Pinpoint the cell where the given text exists, returning its [X, Y] midpoint coordinate. 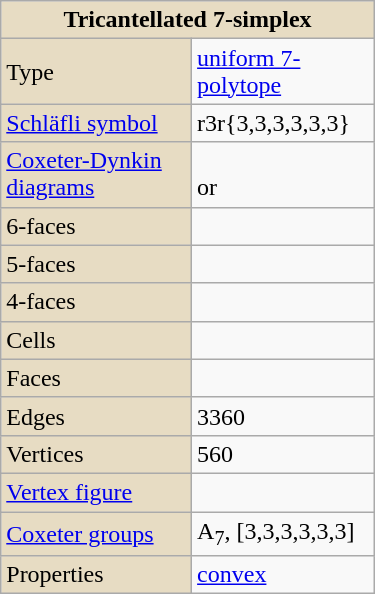
Type [96, 72]
Faces [96, 378]
Tricantellated 7-simplex [188, 20]
or [284, 174]
convex [284, 575]
Coxeter groups [96, 534]
Vertices [96, 454]
r3r{3,3,3,3,3,3} [284, 123]
A7, [3,3,3,3,3,3] [284, 534]
3360 [284, 416]
560 [284, 454]
Properties [96, 575]
uniform 7-polytope [284, 72]
Vertex figure [96, 492]
Cells [96, 340]
4-faces [96, 302]
Coxeter-Dynkin diagrams [96, 174]
Schläfli symbol [96, 123]
5-faces [96, 264]
Edges [96, 416]
6-faces [96, 226]
